Determine the [x, y] coordinate at the center of the cell enclosing the given text.  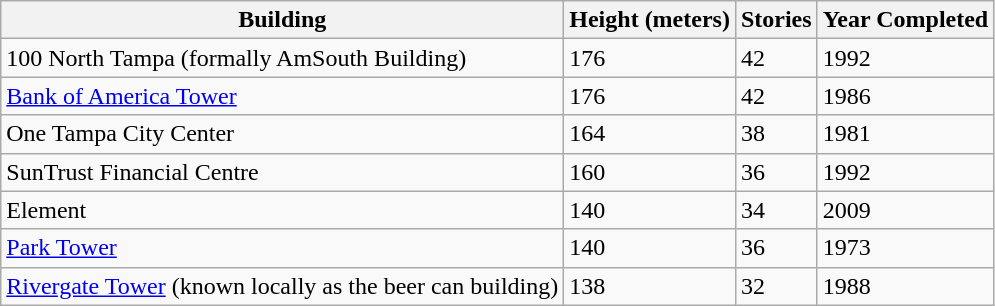
One Tampa City Center [282, 134]
160 [650, 172]
Stories [776, 20]
Building [282, 20]
164 [650, 134]
Bank of America Tower [282, 96]
1988 [906, 286]
SunTrust Financial Centre [282, 172]
138 [650, 286]
38 [776, 134]
2009 [906, 210]
Rivergate Tower (known locally as the beer can building) [282, 286]
Element [282, 210]
100 North Tampa (formally AmSouth Building) [282, 58]
32 [776, 286]
Park Tower [282, 248]
Height (meters) [650, 20]
1981 [906, 134]
1986 [906, 96]
Year Completed [906, 20]
34 [776, 210]
1973 [906, 248]
